Determine the (X, Y) coordinate at the center of the cell enclosing the given text.  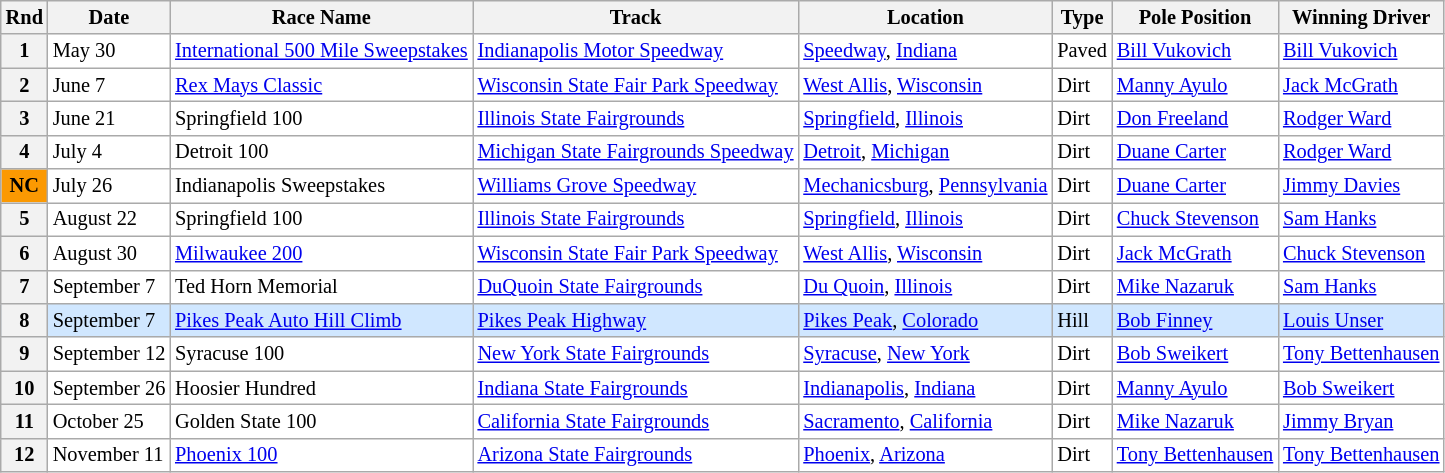
Location (925, 17)
Indianapolis, Indiana (925, 388)
International 500 Mile Sweepstakes (321, 51)
Phoenix 100 (321, 455)
July 26 (109, 186)
Hoosier Hundred (321, 388)
Rex Mays Classic (321, 85)
October 25 (109, 421)
Paved (1082, 51)
Pikes Peak, Colorado (925, 320)
September 12 (109, 354)
Ted Horn Memorial (321, 287)
Speedway, Indiana (925, 51)
Pikes Peak Highway (636, 320)
Pole Position (1195, 17)
California State Fairgrounds (636, 421)
Track (636, 17)
August 30 (109, 253)
July 4 (109, 152)
10 (24, 388)
8 (24, 320)
Date (109, 17)
Indiana State Fairgrounds (636, 388)
7 (24, 287)
Don Freeland (1195, 118)
Syracuse 100 (321, 354)
Race Name (321, 17)
May 30 (109, 51)
Hill (1082, 320)
September 26 (109, 388)
NC (24, 186)
DuQuoin State Fairgrounds (636, 287)
12 (24, 455)
Jimmy Davies (1361, 186)
Winning Driver (1361, 17)
Phoenix, Arizona (925, 455)
Sacramento, California (925, 421)
June 21 (109, 118)
Williams Grove Speedway (636, 186)
1 (24, 51)
New York State Fairgrounds (636, 354)
Arizona State Fairgrounds (636, 455)
Bob Finney (1195, 320)
Mechanicsburg, Pennsylvania (925, 186)
Golden State 100 (321, 421)
June 7 (109, 85)
Louis Unser (1361, 320)
Detroit, Michigan (925, 152)
Milwaukee 200 (321, 253)
4 (24, 152)
Detroit 100 (321, 152)
Michigan State Fairgrounds Speedway (636, 152)
9 (24, 354)
Indianapolis Motor Speedway (636, 51)
6 (24, 253)
Syracuse, New York (925, 354)
3 (24, 118)
Rnd (24, 17)
2 (24, 85)
Du Quoin, Illinois (925, 287)
Indianapolis Sweepstakes (321, 186)
Type (1082, 17)
Jimmy Bryan (1361, 421)
5 (24, 219)
August 22 (109, 219)
11 (24, 421)
Pikes Peak Auto Hill Climb (321, 320)
November 11 (109, 455)
